From the cell containing the given text, extract its center point as (X, Y) coordinate. 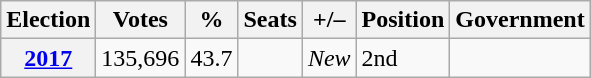
Government (520, 20)
Votes (140, 20)
43.7 (212, 58)
Position (403, 20)
2nd (403, 58)
% (212, 20)
Seats (270, 20)
135,696 (140, 58)
2017 (48, 58)
New (329, 58)
+/– (329, 20)
Election (48, 20)
